Identify which cell holds the provided text, then report its (x, y) central coordinate. 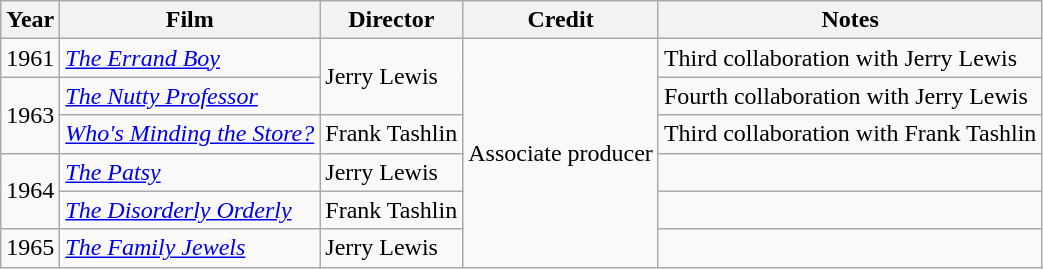
Who's Minding the Store? (190, 134)
1965 (30, 248)
The Patsy (190, 172)
1961 (30, 58)
Year (30, 20)
The Family Jewels (190, 248)
Director (392, 20)
1964 (30, 191)
Credit (561, 20)
The Nutty Professor (190, 96)
Third collaboration with Frank Tashlin (850, 134)
Notes (850, 20)
Film (190, 20)
The Errand Boy (190, 58)
Third collaboration with Jerry Lewis (850, 58)
Associate producer (561, 153)
Fourth collaboration with Jerry Lewis (850, 96)
The Disorderly Orderly (190, 210)
1963 (30, 115)
